Output the (x, y) coordinate of the center of the cell containing the given text.  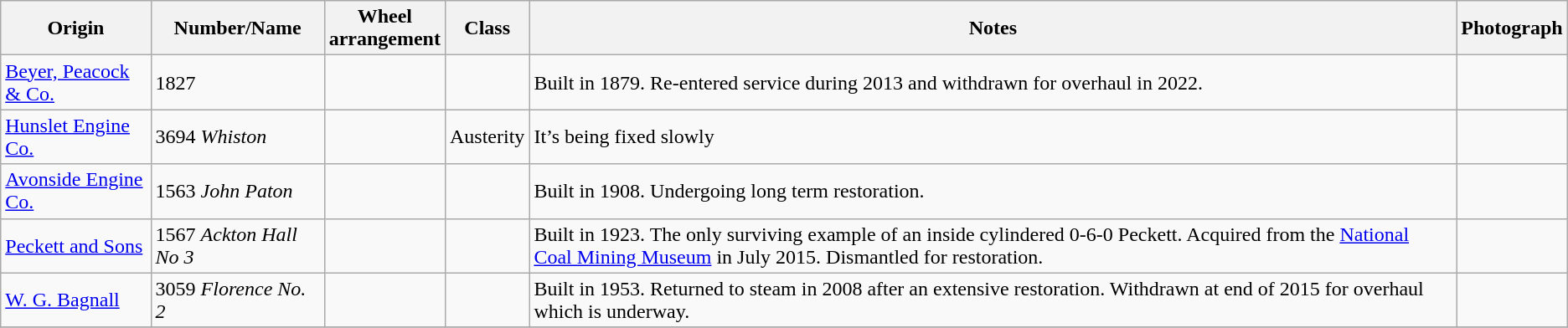
Class (487, 28)
It’s being fixed slowly (993, 137)
1567 Ackton Hall No 3 (238, 246)
Origin (75, 28)
Built in 1908. Undergoing long term restoration. (993, 191)
3694 Whiston (238, 137)
Avonside Engine Co. (75, 191)
Built in 1953. Returned to steam in 2008 after an extensive restoration. Withdrawn at end of 2015 for overhaul which is underway. (993, 300)
Notes (993, 28)
Number/Name (238, 28)
1827 (238, 82)
Photograph (1512, 28)
1563 John Paton (238, 191)
Beyer, Peacock & Co. (75, 82)
Peckett and Sons (75, 246)
Built in 1879. Re-entered service during 2013 and withdrawn for overhaul in 2022. (993, 82)
Austerity (487, 137)
W. G. Bagnall (75, 300)
Hunslet Engine Co. (75, 137)
Wheelarrangement (384, 28)
3059 Florence No. 2 (238, 300)
